Pinpoint the cell where the given text exists, returning its [x, y] midpoint coordinate. 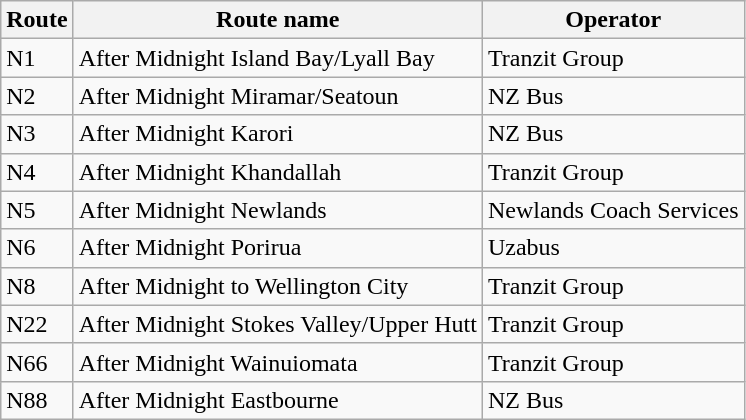
After Midnight Khandallah [278, 172]
After Midnight Island Bay/Lyall Bay [278, 58]
After Midnight Miramar/Seatoun [278, 96]
N3 [37, 134]
Uzabus [613, 248]
N88 [37, 400]
After Midnight Stokes Valley/Upper Hutt [278, 324]
After Midnight Newlands [278, 210]
N22 [37, 324]
Newlands Coach Services [613, 210]
N4 [37, 172]
N8 [37, 286]
After Midnight Porirua [278, 248]
Operator [613, 20]
N5 [37, 210]
N1 [37, 58]
Route name [278, 20]
After Midnight Eastbourne [278, 400]
N2 [37, 96]
N66 [37, 362]
After Midnight to Wellington City [278, 286]
N6 [37, 248]
Route [37, 20]
After Midnight Karori [278, 134]
After Midnight Wainuiomata [278, 362]
